Provide the [X, Y] coordinate of the cell's center where the given text is located.  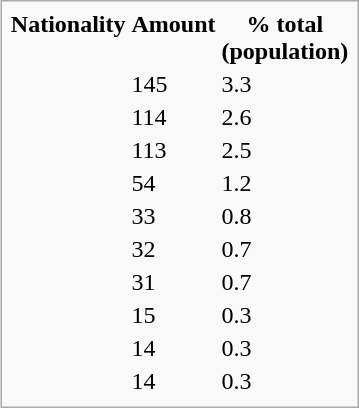
31 [174, 282]
15 [174, 315]
114 [174, 117]
145 [174, 84]
1.2 [285, 183]
32 [174, 249]
3.3 [285, 84]
54 [174, 183]
Nationality [68, 38]
2.5 [285, 150]
113 [174, 150]
0.8 [285, 216]
% total(population) [285, 38]
2.6 [285, 117]
Amount [174, 38]
33 [174, 216]
